Output the (x, y) coordinate of the center of the cell containing the given text.  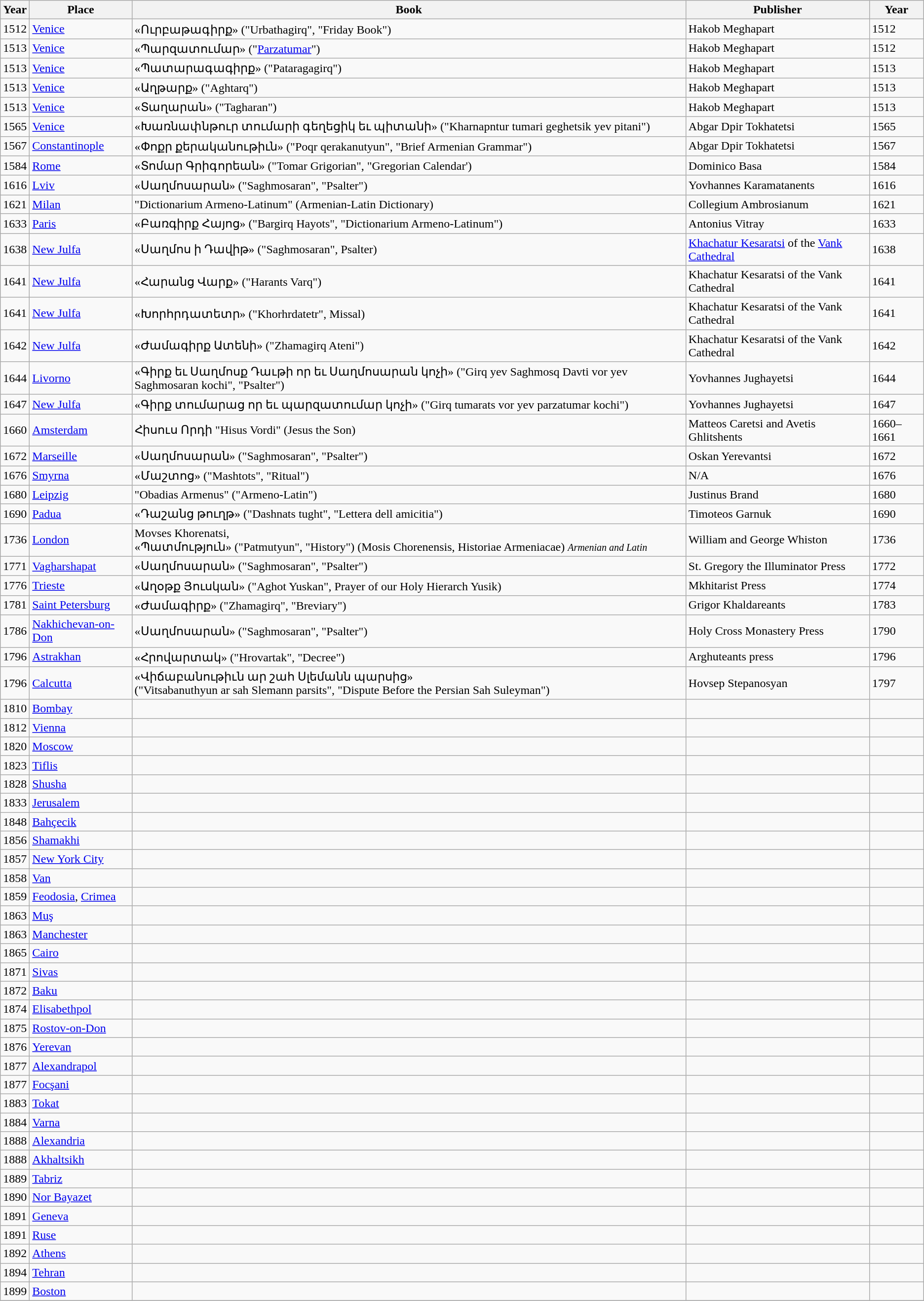
1894 (15, 1272)
Moscow (81, 746)
1856 (15, 841)
Bahçecik (81, 822)
1865 (15, 953)
1823 (15, 765)
Justinus Brand (777, 495)
«Սաղմոս ի Դավիթ» ("Saghmosaran", Psalter) (409, 249)
Oskan Yerevantsi (777, 456)
Amsterdam (81, 430)
«Գիրք եւ Սաղմոսք Դաւթի որ եւ Սաղմոսարան կոչի» ("Girq yev Saghmosq Davti vor yev Saghmosaran kochi", "Psalter") (409, 378)
1776 (15, 586)
Arghuteants press (777, 657)
Yovhannes Karamatanents (777, 185)
«Ուրբաթագիրք» ("Urbathagirq", "Friday Book") (409, 29)
«Աղթարք» ("Aghtarq") (409, 88)
1858 (15, 878)
1857 (15, 859)
Nor Bayazet (81, 1197)
1786 (15, 631)
1774 (896, 586)
Paris (81, 224)
Tabriz (81, 1179)
Antonius Vitray (777, 224)
«Բառգիրք Հայոց» ("Bargirq Hayots", "Dictionarium Armeno-Latinum") (409, 224)
1833 (15, 803)
1812 (15, 727)
Padua (81, 514)
«Ժամագիրք Ատենի» ("Zhamagirq Ateni") (409, 345)
«Պատարագագիրք» ("Pataragagirq") (409, 68)
Vienna (81, 727)
Matteos Caretsi and Avetis Ghlitshents (777, 430)
Holy Cross Monastery Press (777, 631)
Lviv (81, 185)
Timoteos Garnuk (777, 514)
Dominico Basa (777, 166)
Milan (81, 204)
Hovsep Stepanosyan (777, 683)
Mkhitarist Press (777, 586)
Bombay (81, 709)
Geneva (81, 1216)
Saint Petersburg (81, 605)
«Տոմար Գրիգորեան» ("Tomar Grigorian", "Gregorian Calendar') (409, 166)
Ruse (81, 1235)
Tokat (81, 1103)
Rostov-on-Don (81, 1028)
1899 (15, 1291)
«Տաղարան» ("Tagharan") (409, 107)
Nakhichevan-on-Don (81, 631)
«Ժամագիրք» ("Zhamagirq", "Breviary") (409, 605)
Smyrna (81, 476)
Jerusalem (81, 803)
1890 (15, 1197)
Collegium Ambrosianum (777, 204)
St. Gregory the Illuminator Press (777, 566)
Cairo (81, 953)
Akhaltsikh (81, 1160)
Shamakhi (81, 841)
"Obadias Armenus" ("Armeno-Latin") (409, 495)
1820 (15, 746)
1828 (15, 784)
1871 (15, 972)
«Գիրք տումարաց որ եւ պարզատումար կոչի» ("Girq tumarats vor yev parzatumar kochi") (409, 404)
Boston (81, 1291)
William and George Whiston (777, 540)
Trieste (81, 586)
1772 (896, 566)
Publisher (777, 10)
Book (409, 10)
Place (81, 10)
Van (81, 878)
Vagharshapat (81, 566)
«Խառնափնթուր տումարի գեղեցիկ եւ պիտանի» ("Kharnapntur tumari geghetsik yev pitani") (409, 127)
Marseille (81, 456)
"Dictionarium Armeno-Latinum" (Armenian-Latin Dictionary) (409, 204)
Focşani (81, 1084)
Tiflis (81, 765)
1781 (15, 605)
1875 (15, 1028)
1810 (15, 709)
Հիսուս Որդի "Hisus Vordi" (Jesus the Son) (409, 430)
Livorno (81, 378)
Alexandria (81, 1141)
1783 (896, 605)
«Հրովարտակ» ("Hrovartak", "Decree") (409, 657)
Feodosia, Crimea (81, 897)
«Աղօթք Յուսկան» ("Aghot Yuskan", Prayer of our Holy Hierarch Yusik) (409, 586)
Astrakhan (81, 657)
«Հարանց Վարք» ("Harants Varq") (409, 281)
Muş (81, 916)
Baku (81, 991)
Grigor Khaldareants (777, 605)
1883 (15, 1103)
Calcutta (81, 683)
London (81, 540)
Athens (81, 1254)
Alexandrapol (81, 1066)
Movses Khorenatsi, «Պատմություն» ("Patmutyun", "History") (Mosis Chorenensis, Historiae Armeniacae) Armenian and Latin (409, 540)
Varna (81, 1122)
New York City (81, 859)
Tehran (81, 1272)
1884 (15, 1122)
1872 (15, 991)
N/A (777, 476)
1876 (15, 1047)
Yerevan (81, 1047)
1790 (896, 631)
Rome (81, 166)
1660–1661 (896, 430)
Manchester (81, 934)
«Խորհրդատետր» ("Khorhrdatetr", Missal) (409, 314)
1892 (15, 1254)
1660 (15, 430)
«Վիճաբանութիւն ար շահ Սլեմանն պարսից» ("Vitsabanuthyun ar sah Slemann parsits", "Dispute Before the Persian Sah Suleyman") (409, 683)
Shusha (81, 784)
«Պարզատումար» ("Parzatumar") (409, 48)
«Մաշտոց» ("Mashtots", "Ritual") (409, 476)
1874 (15, 1009)
«Դաշանց թուղթ» ("Dashnats tught", "Lettera dell amicitia") (409, 514)
«Փոքր քերականութիւն» ("Poqr qerakanutyun", "Brief Armenian Grammar") (409, 146)
Elisabethpol (81, 1009)
1848 (15, 822)
1771 (15, 566)
1797 (896, 683)
Sivas (81, 972)
1889 (15, 1179)
Constantinople (81, 146)
Leipzig (81, 495)
1859 (15, 897)
